Identify which cell holds the provided text, then report its (X, Y) central coordinate. 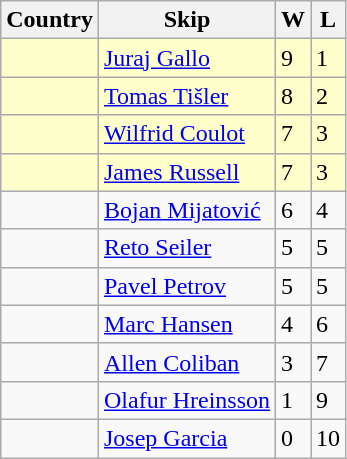
Bojan Mijatović (186, 210)
Country (50, 20)
Tomas Tišler (186, 96)
0 (294, 438)
Marc Hansen (186, 324)
W (294, 20)
Reto Seiler (186, 248)
Juraj Gallo (186, 58)
L (328, 20)
Allen Coliban (186, 362)
Skip (186, 20)
Josep Garcia (186, 438)
James Russell (186, 172)
2 (328, 96)
Pavel Petrov (186, 286)
Wilfrid Coulot (186, 134)
8 (294, 96)
Olafur Hreinsson (186, 400)
10 (328, 438)
